From the cell containing the given text, extract its center point as (X, Y) coordinate. 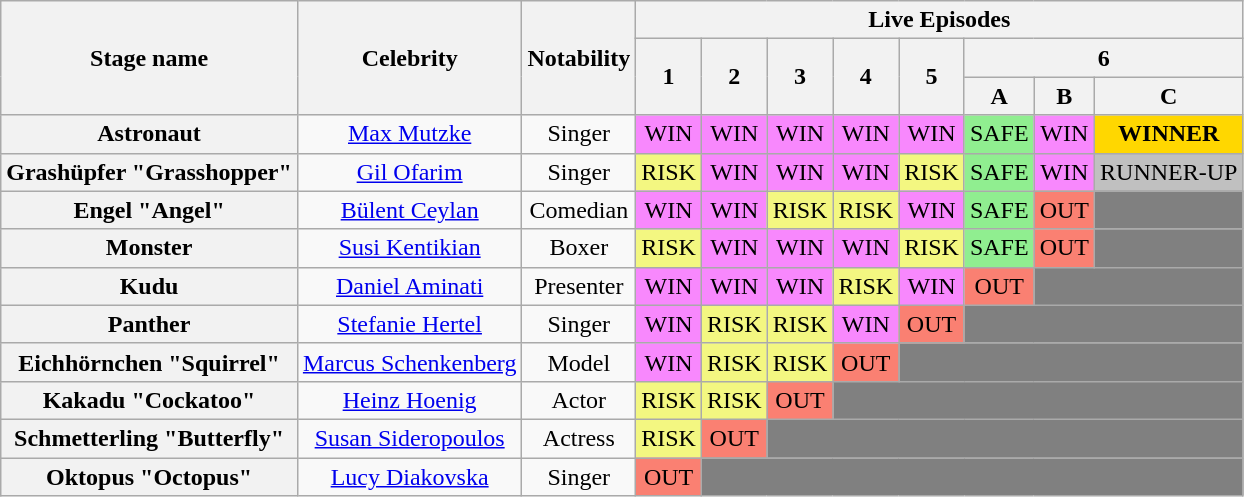
Celebrity (410, 58)
4 (866, 77)
2 (734, 77)
Notability (579, 58)
B (1064, 96)
C (1169, 96)
Susi Kentikian (410, 248)
6 (1104, 58)
5 (932, 77)
Actress (579, 438)
Max Mutzke (410, 134)
3 (800, 77)
Panther (150, 324)
Engel "Angel" (150, 210)
Astronaut (150, 134)
Grashüpfer "Grasshopper" (150, 172)
Stefanie Hertel (410, 324)
A (999, 96)
Actor (579, 400)
Boxer (579, 248)
Susan Sideropoulos (410, 438)
Stage name (150, 58)
Heinz Hoenig (410, 400)
Kudu (150, 286)
Live Episodes (940, 20)
Eichhörnchen "Squirrel" (150, 362)
Daniel Aminati (410, 286)
Comedian (579, 210)
RUNNER-UP (1169, 172)
Model (579, 362)
Oktopus "Octopus" (150, 477)
Kakadu "Cockatoo" (150, 400)
Bülent Ceylan (410, 210)
Presenter (579, 286)
Marcus Schenkenberg (410, 362)
Monster (150, 248)
Gil Ofarim (410, 172)
Schmetterling "Butterfly" (150, 438)
WINNER (1169, 134)
1 (669, 77)
Lucy Diakovska (410, 477)
